For the text-containing cell, return its midpoint in (x, y) coordinate format. 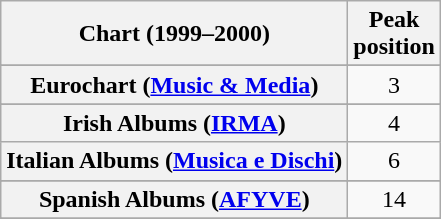
4 (394, 123)
Chart (1999–2000) (174, 34)
Peak position (394, 34)
3 (394, 85)
Eurochart (Music & Media) (174, 85)
Irish Albums (IRMA) (174, 123)
14 (394, 199)
6 (394, 161)
Italian Albums (Musica e Dischi) (174, 161)
Spanish Albums (AFYVE) (174, 199)
